Capture the cell that displays the provided text and extract its (x, y) central coordinate. 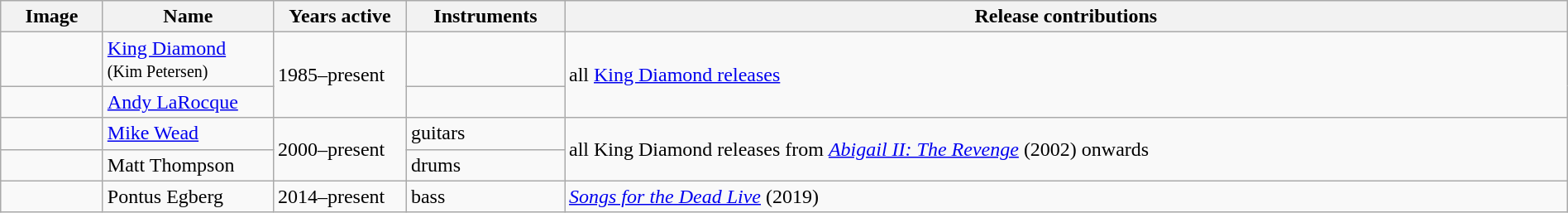
bass (485, 196)
King Diamond(Kim Petersen) (188, 60)
Release contributions (1065, 17)
drums (485, 165)
all King Diamond releases from Abigail II: The Revenge (2002) onwards (1065, 149)
Instruments (485, 17)
guitars (485, 133)
2000–present (339, 149)
Years active (339, 17)
2014–present (339, 196)
Songs for the Dead Live (2019) (1065, 196)
Image (52, 17)
all King Diamond releases (1065, 75)
Mike Wead (188, 133)
1985–present (339, 75)
Pontus Egberg (188, 196)
Name (188, 17)
Matt Thompson (188, 165)
Andy LaRocque (188, 102)
